Output the (x, y) coordinate of the center of the cell containing the given text.  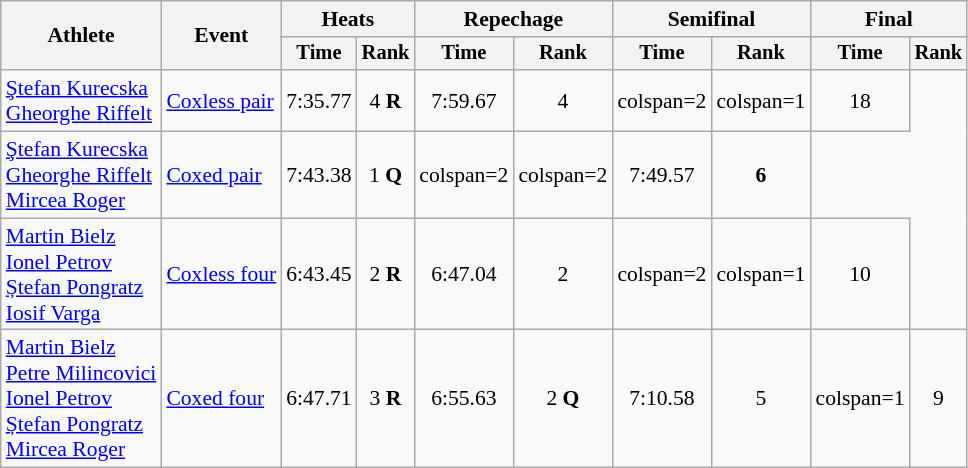
6:47.04 (464, 274)
Martin BielzPetre MilincoviciIonel PetrovȘtefan PongratzMircea Roger (82, 399)
Coxed pair (221, 176)
4 (562, 100)
Event (221, 36)
2 Q (562, 399)
Martin BielzIonel PetrovȘtefan PongratzIosif Varga (82, 274)
Coxless pair (221, 100)
9 (939, 399)
Coxless four (221, 274)
4 R (386, 100)
Repechage (513, 19)
7:43.38 (318, 176)
Coxed four (221, 399)
Ştefan KurecskaGheorghe RiffeltMircea Roger (82, 176)
18 (860, 100)
6:43.45 (318, 274)
7:10.58 (662, 399)
1 Q (386, 176)
2 (562, 274)
Final (888, 19)
Athlete (82, 36)
10 (860, 274)
6:55.63 (464, 399)
Ştefan KurecskaGheorghe Riffelt (82, 100)
7:49.57 (662, 176)
2 R (386, 274)
3 R (386, 399)
6:47.71 (318, 399)
Heats (348, 19)
6 (760, 176)
5 (760, 399)
7:35.77 (318, 100)
Semifinal (711, 19)
7:59.67 (464, 100)
